From the cell containing the given text, extract its center point as [X, Y] coordinate. 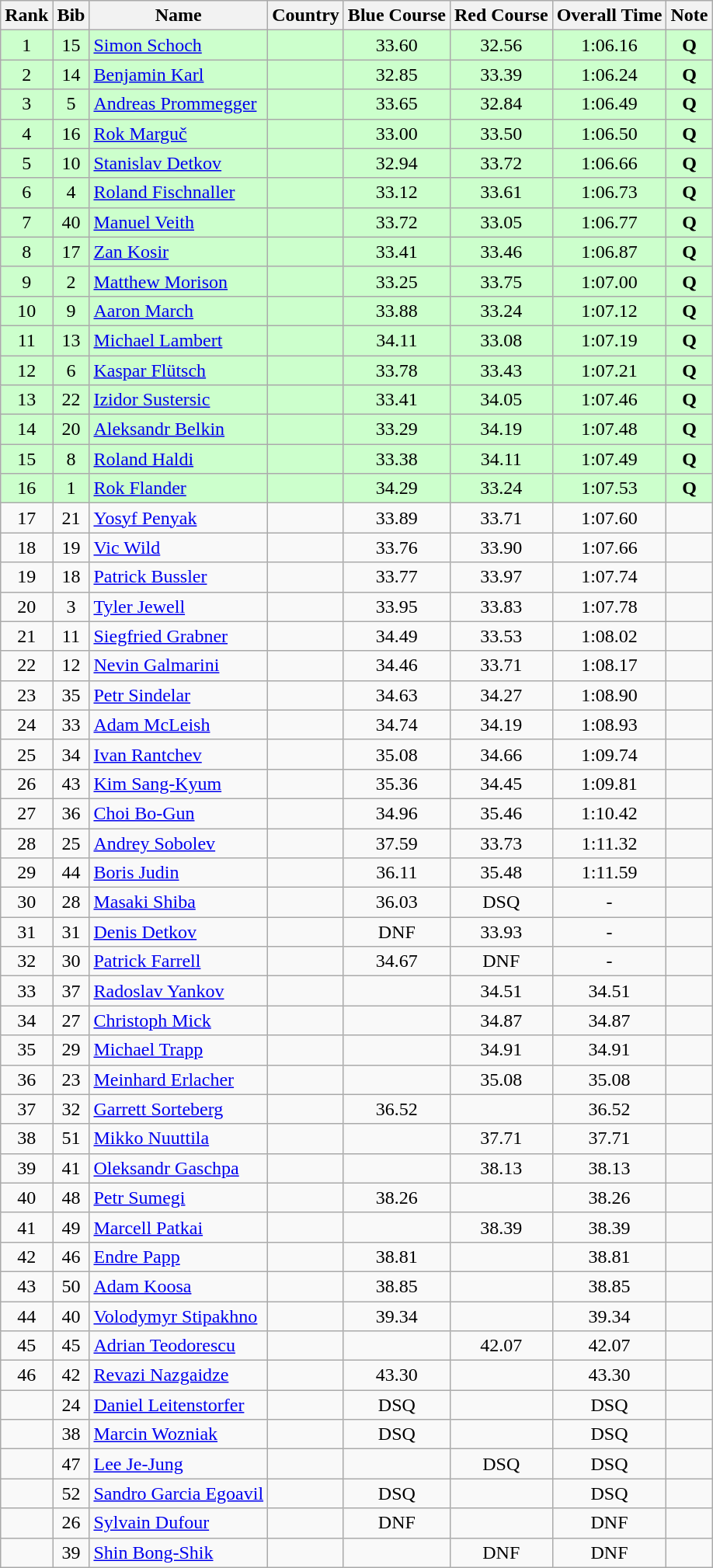
Rok Flander [179, 488]
50 [71, 1286]
Christoph Mick [179, 1020]
36.03 [396, 902]
Note [690, 16]
33.78 [396, 370]
1:11.59 [609, 873]
Izidor Sustersic [179, 400]
51 [71, 1139]
Zan Kosir [179, 252]
Andrey Sobolev [179, 843]
1:06.50 [609, 134]
Denis Detkov [179, 932]
Boris Judin [179, 873]
Petr Sumegi [179, 1198]
Yosyf Penyak [179, 518]
34.67 [396, 961]
Choi Bo-Gun [179, 813]
34.46 [396, 666]
52 [71, 1493]
1:07.21 [609, 370]
1:07.12 [609, 311]
33.25 [396, 281]
1:06.24 [609, 75]
33.60 [396, 45]
1:07.19 [609, 340]
1:06.73 [609, 193]
Vic Wild [179, 548]
Bib [71, 16]
33.29 [396, 429]
1:08.90 [609, 695]
33.39 [501, 75]
Tyler Jewell [179, 607]
1:07.66 [609, 548]
Siegfried Grabner [179, 636]
33.43 [501, 370]
Marcell Patkai [179, 1227]
Benjamin Karl [179, 75]
34.66 [501, 754]
32.56 [501, 45]
33.77 [396, 577]
1:06.66 [609, 163]
1:07.49 [609, 459]
Radoslav Yankov [179, 991]
34.05 [501, 400]
1:06.49 [609, 104]
33.75 [501, 281]
33.38 [396, 459]
34.74 [396, 725]
1:08.02 [609, 636]
Matthew Morison [179, 281]
Mikko Nuuttila [179, 1139]
33.76 [396, 548]
Petr Sindelar [179, 695]
33.46 [501, 252]
Shin Bong-Shik [179, 1552]
32.84 [501, 104]
Endre Papp [179, 1257]
1:08.17 [609, 666]
Marcin Wozniak [179, 1434]
37.59 [396, 843]
Blue Course [396, 16]
Adam Koosa [179, 1286]
1:07.74 [609, 577]
Garrett Sorteberg [179, 1109]
Simon Schoch [179, 45]
Rank [26, 16]
Lee Je-Jung [179, 1464]
Oleksandr Gaschpa [179, 1168]
48 [71, 1198]
1:07.78 [609, 607]
1:07.46 [609, 400]
1:07.00 [609, 281]
35.46 [501, 813]
47 [71, 1464]
1:08.93 [609, 725]
33.97 [501, 577]
Nevin Galmarini [179, 666]
1:09.74 [609, 754]
33.53 [501, 636]
1:11.32 [609, 843]
34.49 [396, 636]
36.11 [396, 873]
33.65 [396, 104]
Overall Time [609, 16]
33.90 [501, 548]
1:10.42 [609, 813]
34.96 [396, 813]
32.85 [396, 75]
34.63 [396, 695]
Revazi Nazgaidze [179, 1375]
Volodymyr Stipakhno [179, 1316]
7 [26, 222]
34.45 [501, 784]
Red Course [501, 16]
33.88 [396, 311]
Aaron March [179, 311]
33.95 [396, 607]
32.94 [396, 163]
1:07.60 [609, 518]
33.50 [501, 134]
1:07.48 [609, 429]
1:09.81 [609, 784]
34.29 [396, 488]
Manuel Veith [179, 222]
Roland Haldi [179, 459]
33.12 [396, 193]
Country [306, 16]
Michael Trapp [179, 1050]
1:06.16 [609, 45]
33.61 [501, 193]
33.89 [396, 518]
33.93 [501, 932]
34.27 [501, 695]
Aleksandr Belkin [179, 429]
Sandro Garcia Egoavil [179, 1493]
33.00 [396, 134]
33.05 [501, 222]
Sylvain Dufour [179, 1523]
Kaspar Flütsch [179, 370]
Name [179, 16]
Roland Fischnaller [179, 193]
Rok Marguč [179, 134]
Kim Sang-Kyum [179, 784]
Andreas Prommegger [179, 104]
Stanislav Detkov [179, 163]
49 [71, 1227]
1:07.53 [609, 488]
Adrian Teodorescu [179, 1346]
1:06.87 [609, 252]
Ivan Rantchev [179, 754]
Daniel Leitenstorfer [179, 1405]
33.83 [501, 607]
33.08 [501, 340]
Meinhard Erlacher [179, 1080]
Patrick Farrell [179, 961]
1:06.77 [609, 222]
Patrick Bussler [179, 577]
Michael Lambert [179, 340]
Adam McLeish [179, 725]
35.48 [501, 873]
Masaki Shiba [179, 902]
35.36 [396, 784]
33.73 [501, 843]
